Search for the cell housing the specified text and yield its [x, y] center coordinate. 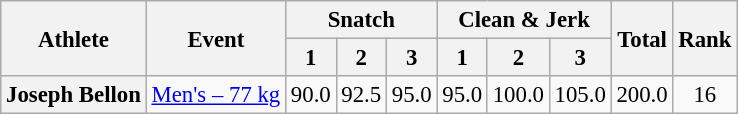
Total [642, 38]
100.0 [518, 95]
Athlete [74, 38]
90.0 [311, 95]
Joseph Bellon [74, 95]
Men's – 77 kg [216, 95]
200.0 [642, 95]
92.5 [361, 95]
Rank [705, 38]
16 [705, 95]
105.0 [580, 95]
Clean & Jerk [524, 20]
Snatch [362, 20]
Event [216, 38]
